Search for the cell housing the specified text and yield its [X, Y] center coordinate. 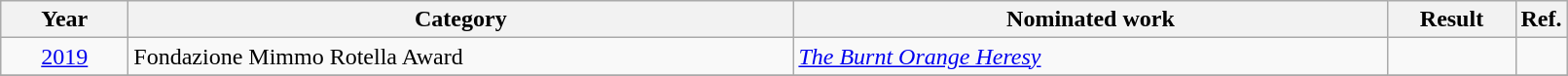
The Burnt Orange Heresy [1090, 57]
Ref. [1542, 19]
Fondazione Mimmo Rotella Award [461, 57]
Year [64, 19]
Result [1452, 19]
2019 [64, 57]
Nominated work [1090, 19]
Category [461, 19]
